Scan for the cell matching the given text and deliver its [x, y] coordinate at center. 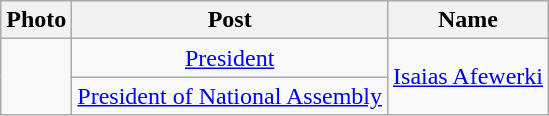
Name [468, 20]
Isaias Afewerki [468, 77]
President of National Assembly [230, 96]
Photo [36, 20]
President [230, 58]
Post [230, 20]
